For the text-containing cell, return its midpoint in (X, Y) coordinate format. 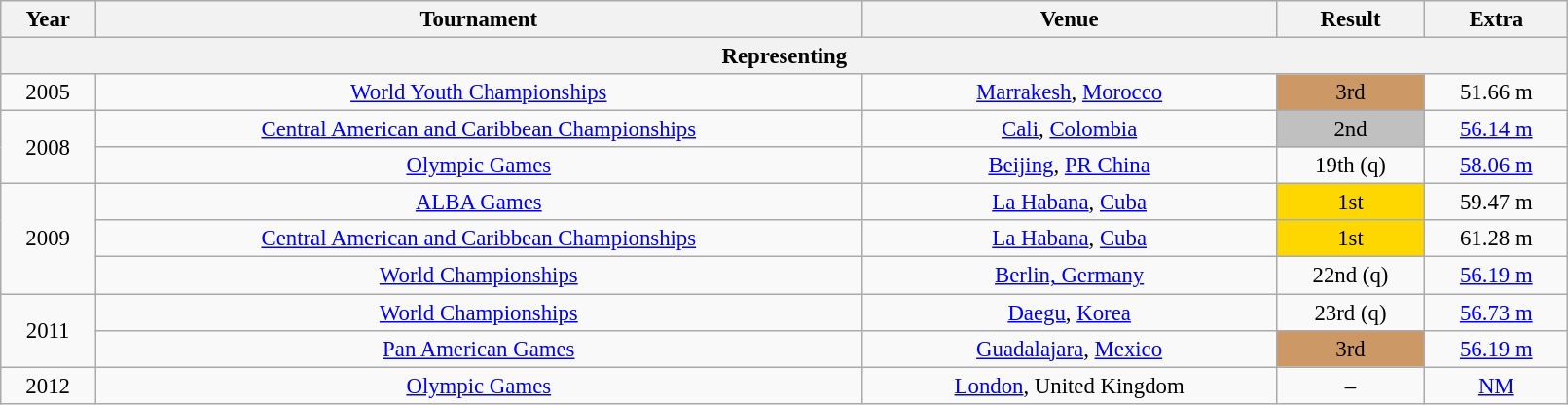
Berlin, Germany (1069, 276)
Guadalajara, Mexico (1069, 349)
2008 (49, 148)
Result (1350, 19)
Tournament (479, 19)
58.06 m (1497, 166)
19th (q) (1350, 166)
2011 (49, 331)
23rd (q) (1350, 313)
London, United Kingdom (1069, 386)
61.28 m (1497, 239)
2nd (1350, 129)
ALBA Games (479, 202)
Beijing, PR China (1069, 166)
Extra (1497, 19)
56.14 m (1497, 129)
2005 (49, 92)
NM (1497, 386)
56.73 m (1497, 313)
51.66 m (1497, 92)
Venue (1069, 19)
Pan American Games (479, 349)
Year (49, 19)
59.47 m (1497, 202)
2012 (49, 386)
World Youth Championships (479, 92)
Representing (784, 56)
– (1350, 386)
Cali, Colombia (1069, 129)
Daegu, Korea (1069, 313)
2009 (49, 239)
Marrakesh, Morocco (1069, 92)
22nd (q) (1350, 276)
